Capture the cell that displays the provided text and extract its [X, Y] central coordinate. 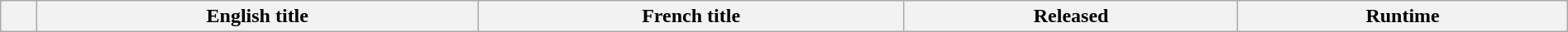
English title [258, 16]
Runtime [1403, 16]
French title [691, 16]
Released [1071, 16]
